Extract the (x, y) coordinate from the center of the cell holding the provided text.  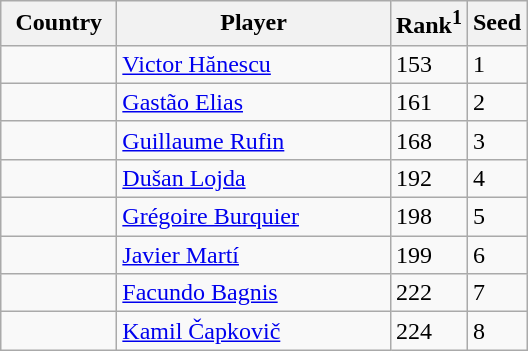
224 (428, 331)
Kamil Čapkovič (254, 331)
Rank1 (428, 24)
5 (496, 217)
Country (59, 24)
Javier Martí (254, 255)
8 (496, 331)
Player (254, 24)
Dušan Lojda (254, 178)
1 (496, 64)
Gastão Elias (254, 102)
161 (428, 102)
2 (496, 102)
Facundo Bagnis (254, 293)
153 (428, 64)
4 (496, 178)
Seed (496, 24)
Guillaume Rufin (254, 140)
168 (428, 140)
7 (496, 293)
3 (496, 140)
222 (428, 293)
199 (428, 255)
Victor Hănescu (254, 64)
6 (496, 255)
Grégoire Burquier (254, 217)
192 (428, 178)
198 (428, 217)
